From the cell containing the given text, extract its center point as [x, y] coordinate. 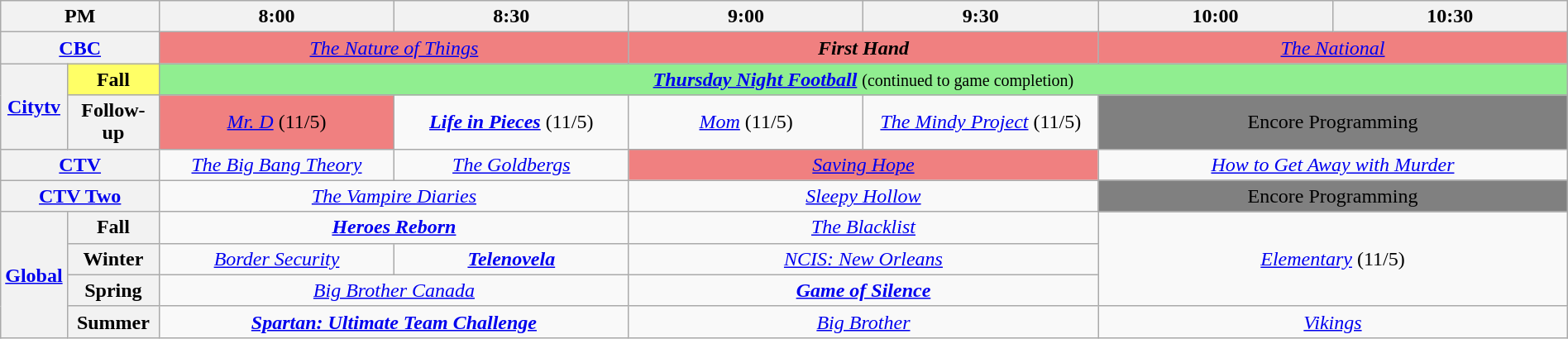
Global [34, 275]
Elementary (11/5) [1333, 259]
Vikings [1333, 322]
Winter [112, 259]
CTV [80, 165]
9:00 [746, 17]
8:00 [277, 17]
Summer [112, 322]
First Hand [863, 48]
Citytv [34, 106]
Sleepy Hollow [863, 196]
Mr. D (11/5) [277, 122]
Spartan: Ultimate Team Challenge [394, 322]
Big Brother [863, 322]
The Goldbergs [511, 165]
Life in Pieces (11/5) [511, 122]
Spring [112, 290]
Game of Silence [863, 290]
Border Security [277, 259]
10:00 [1216, 17]
Mom (11/5) [746, 122]
Thursday Night Football (continued to game completion) [863, 79]
PM [80, 17]
9:30 [981, 17]
Heroes Reborn [394, 227]
Follow-up [112, 122]
10:30 [1450, 17]
The Big Bang Theory [277, 165]
8:30 [511, 17]
The Mindy Project (11/5) [981, 122]
How to Get Away with Murder [1333, 165]
CTV Two [80, 196]
Saving Hope [863, 165]
The Nature of Things [394, 48]
Big Brother Canada [394, 290]
The National [1333, 48]
The Vampire Diaries [394, 196]
CBC [80, 48]
NCIS: New Orleans [863, 259]
Telenovela [511, 259]
The Blacklist [863, 227]
